Extract the [x, y] coordinate from the center of the cell holding the provided text.  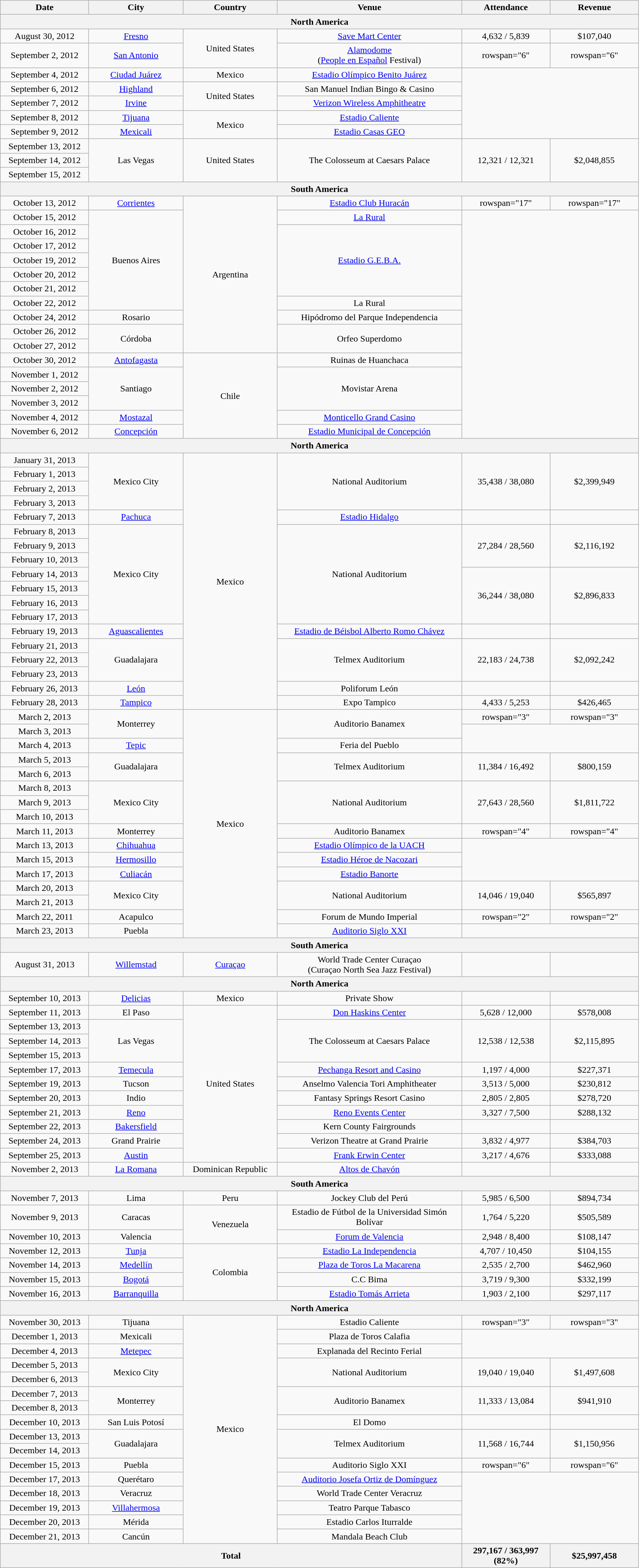
September 7, 2012 [45, 103]
Mérida [136, 1522]
September 11, 2013 [45, 1012]
Reno Events Center [369, 1112]
$2,115,895 [594, 1041]
Estadio Tomás Arrieta [369, 1294]
World Trade Center Veracruz [369, 1493]
Private Show [369, 998]
February 9, 2013 [45, 546]
Irvine [136, 103]
Date [45, 7]
$426,465 [594, 703]
$384,703 [594, 1141]
Estadio de Béisbol Alberto Romo Chávez [369, 631]
March 11, 2013 [45, 831]
$297,117 [594, 1294]
Forum de Valencia [369, 1237]
Santiago [136, 388]
Monticello Grand Casino [369, 417]
5,628 / 12,000 [506, 1012]
August 30, 2012 [45, 36]
Venue [369, 7]
Cancún [136, 1536]
March 23, 2013 [45, 931]
Estadio Club Huracán [369, 203]
City [136, 7]
Poliforum León [369, 688]
November 2, 2012 [45, 388]
Peru [230, 1198]
$462,960 [594, 1265]
November 30, 2013 [45, 1322]
March 5, 2013 [45, 760]
$565,897 [594, 895]
Culiacán [136, 874]
Frank Erwin Center [369, 1155]
September 15, 2013 [45, 1055]
November 2, 2013 [45, 1169]
Feria del Pueblo [369, 745]
September 10, 2013 [45, 998]
36,244 / 38,080 [506, 595]
27,284 / 28,560 [506, 546]
Metepec [136, 1351]
San Antonio [136, 55]
Highland [136, 89]
Venezuela [230, 1225]
San Manuel Indian Bingo & Casino [369, 89]
September 25, 2013 [45, 1155]
19,040 / 19,040 [506, 1372]
11,568 / 16,744 [506, 1444]
Estadio de Fútbol de la Universidad Simón Bolívar [369, 1217]
Jockey Club del Perú [369, 1198]
February 10, 2013 [45, 560]
Estadio Casas GEO [369, 132]
February 2, 2013 [45, 489]
September 14, 2013 [45, 1041]
$578,008 [594, 1012]
March 10, 2013 [45, 817]
5,985 / 6,500 [506, 1198]
3,327 / 7,500 [506, 1112]
12,538 / 12,538 [506, 1041]
$288,132 [594, 1112]
Country [230, 7]
September 20, 2013 [45, 1098]
Estadio Olímpico de la UACH [369, 845]
December 18, 2013 [45, 1493]
Fresno [136, 36]
Tunja [136, 1251]
Bogotá [136, 1279]
Plaza de Toros La Macarena [369, 1265]
March 8, 2013 [45, 788]
December 4, 2013 [45, 1351]
March 15, 2013 [45, 859]
3,719 / 9,300 [506, 1279]
$2,399,949 [594, 481]
Querétaro [136, 1479]
Plaza de Toros Calafia [369, 1336]
October 22, 2012 [45, 303]
March 17, 2013 [45, 874]
Rosario [136, 317]
November 4, 2012 [45, 417]
December 6, 2013 [45, 1379]
March 3, 2013 [45, 731]
March 6, 2013 [45, 774]
October 13, 2012 [45, 203]
León [136, 688]
December 20, 2013 [45, 1522]
October 17, 2012 [45, 246]
1,903 / 2,100 [506, 1294]
November 3, 2012 [45, 403]
$1,150,956 [594, 1444]
Estadio Hidalgo [369, 517]
Save Mart Center [369, 36]
Veracruz [136, 1493]
Ruinas de Huanchaca [369, 360]
October 21, 2012 [45, 289]
$2,048,855 [594, 160]
September 21, 2013 [45, 1112]
$1,497,608 [594, 1372]
Bakersfield [136, 1127]
September 24, 2013 [45, 1141]
March 20, 2013 [45, 888]
Tepic [136, 745]
1,764 / 5,220 [506, 1217]
$2,116,192 [594, 546]
$2,092,242 [594, 660]
Pachuca [136, 517]
November 10, 2013 [45, 1237]
February 28, 2013 [45, 703]
December 17, 2013 [45, 1479]
September 2, 2012 [45, 55]
4,433 / 5,253 [506, 703]
November 6, 2012 [45, 432]
February 1, 2013 [45, 474]
September 17, 2013 [45, 1069]
Hermosillo [136, 859]
Explanada del Recinto Ferial [369, 1351]
February 19, 2013 [45, 631]
Revenue [594, 7]
September 22, 2013 [45, 1127]
December 19, 2013 [45, 1508]
December 14, 2013 [45, 1451]
Kern County Fairgrounds [369, 1127]
$108,147 [594, 1237]
Alamodome(People en Español Festival) [369, 55]
2,948 / 8,400 [506, 1237]
$227,371 [594, 1069]
Estadio Héroe de Nacozari [369, 859]
14,046 / 19,040 [506, 895]
March 4, 2013 [45, 745]
Auditorio Josefa Ortiz de Domínguez [369, 1479]
March 9, 2013 [45, 802]
Estadio Municipal de Concepción [369, 432]
Antofagasta [136, 360]
October 26, 2012 [45, 331]
Villahermosa [136, 1508]
Valencia [136, 1237]
11,333 / 13,084 [506, 1401]
February 16, 2013 [45, 603]
December 10, 2013 [45, 1422]
Ciudad Juárez [136, 75]
Estadio Banorte [369, 874]
12,321 / 12,321 [506, 160]
August 31, 2013 [45, 964]
February 22, 2013 [45, 660]
Fantasy Springs Resort Casino [369, 1098]
December 15, 2013 [45, 1465]
February 21, 2013 [45, 645]
$1,811,722 [594, 802]
February 7, 2013 [45, 517]
3,513 / 5,000 [506, 1084]
November 1, 2012 [45, 374]
December 8, 2013 [45, 1408]
November 9, 2013 [45, 1217]
October 19, 2012 [45, 260]
Pechanga Resort and Casino [369, 1069]
San Luis Potosí [136, 1422]
Acapulco [136, 917]
Estadio Olímpico Benito Juárez [369, 75]
February 8, 2013 [45, 531]
Grand Prairie [136, 1141]
Teatro Parque Tabasco [369, 1508]
February 15, 2013 [45, 588]
Mostazal [136, 417]
El Paso [136, 1012]
4,632 / 5,839 [506, 36]
September 9, 2012 [45, 132]
September 15, 2012 [45, 174]
Total [231, 1555]
September 13, 2013 [45, 1027]
Verizon Wireless Amphitheatre [369, 103]
February 3, 2013 [45, 503]
Buenos Aires [136, 260]
March 13, 2013 [45, 845]
November 14, 2013 [45, 1265]
December 13, 2013 [45, 1436]
C.C Bima [369, 1279]
Forum de Mundo Imperial [369, 917]
$333,088 [594, 1155]
Expo Tampico [369, 703]
Tampico [136, 703]
Concepción [136, 432]
2,805 / 2,805 [506, 1098]
January 31, 2013 [45, 460]
Movistar Arena [369, 388]
September 8, 2012 [45, 117]
September 13, 2012 [45, 146]
March 22, 2011 [45, 917]
1,197 / 4,000 [506, 1069]
Chile [230, 396]
Medellín [136, 1265]
Lima [136, 1198]
Austin [136, 1155]
$25,997,458 [594, 1555]
Tucson [136, 1084]
Verizon Theatre at Grand Prairie [369, 1141]
Colombia [230, 1272]
Anselmo Valencia Tori Amphitheater [369, 1084]
3,832 / 4,977 [506, 1141]
La Romana [136, 1169]
$104,155 [594, 1251]
Hipódromo del Parque Independencia [369, 317]
El Domo [369, 1422]
Don Haskins Center [369, 1012]
35,438 / 38,080 [506, 481]
Altos de Chavón [369, 1169]
$505,589 [594, 1217]
Delicias [136, 998]
December 21, 2013 [45, 1536]
297,167 / 363,997 (82%) [506, 1555]
11,384 / 16,492 [506, 767]
September 6, 2012 [45, 89]
22,183 / 24,738 [506, 660]
October 15, 2012 [45, 217]
Chihuahua [136, 845]
Caracas [136, 1217]
$800,159 [594, 767]
3,217 / 4,676 [506, 1155]
Corrientes [136, 203]
Mandala Beach Club [369, 1536]
Argentina [230, 274]
December 5, 2013 [45, 1365]
March 21, 2013 [45, 902]
September 4, 2012 [45, 75]
November 12, 2013 [45, 1251]
February 14, 2013 [45, 574]
$332,199 [594, 1279]
February 26, 2013 [45, 688]
Estadio La Independencia [369, 1251]
October 20, 2012 [45, 274]
November 16, 2013 [45, 1294]
Temecula [136, 1069]
Barranquilla [136, 1294]
Curaçao [230, 964]
World Trade Center Curaçao(Curaçao North Sea Jazz Festival) [369, 964]
Aguascalientes [136, 631]
October 27, 2012 [45, 346]
February 17, 2013 [45, 617]
$107,040 [594, 36]
November 7, 2013 [45, 1198]
March 2, 2013 [45, 717]
November 15, 2013 [45, 1279]
27,643 / 28,560 [506, 802]
Indio [136, 1098]
$278,720 [594, 1098]
Attendance [506, 7]
Reno [136, 1112]
October 30, 2012 [45, 360]
Córdoba [136, 339]
Estadio Carlos Iturralde [369, 1522]
December 1, 2013 [45, 1336]
Willemstad [136, 964]
$941,910 [594, 1401]
Dominican Republic [230, 1169]
September 14, 2012 [45, 160]
2,535 / 2,700 [506, 1265]
$894,734 [594, 1198]
$230,812 [594, 1084]
December 7, 2013 [45, 1394]
$2,896,833 [594, 595]
October 24, 2012 [45, 317]
February 23, 2013 [45, 674]
Estadio G.E.B.A. [369, 260]
Orfeo Superdomo [369, 339]
September 19, 2013 [45, 1084]
October 16, 2012 [45, 232]
4,707 / 10,450 [506, 1251]
